Determine the [x, y] coordinate at the center of the cell enclosing the given text.  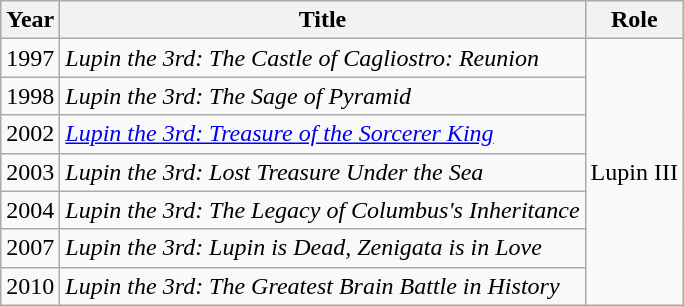
2010 [30, 286]
Lupin the 3rd: The Sage of Pyramid [322, 96]
Lupin III [634, 172]
2004 [30, 210]
Lupin the 3rd: The Legacy of Columbus's Inheritance [322, 210]
Lupin the 3rd: The Castle of Cagliostro: Reunion [322, 58]
1998 [30, 96]
Year [30, 20]
Lupin the 3rd: Lupin is Dead, Zenigata is in Love [322, 248]
1997 [30, 58]
2003 [30, 172]
Lupin the 3rd: Treasure of the Sorcerer King [322, 134]
Title [322, 20]
Role [634, 20]
2002 [30, 134]
2007 [30, 248]
Lupin the 3rd: The Greatest Brain Battle in History [322, 286]
Lupin the 3rd: Lost Treasure Under the Sea [322, 172]
